Detect which cell encompasses the target text, then output its (X, Y) center coordinate. 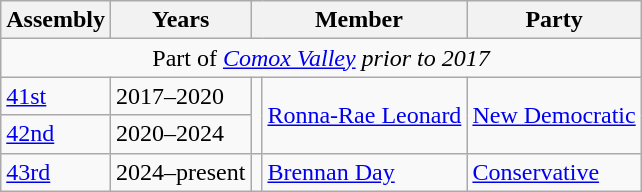
Ronna-Rae Leonard (364, 115)
Assembly (56, 20)
Brennan Day (364, 172)
Conservative (554, 172)
43rd (56, 172)
Part of Comox Valley prior to 2017 (321, 58)
Party (554, 20)
Years (180, 20)
41st (56, 96)
2020–2024 (180, 134)
New Democratic (554, 115)
2017–2020 (180, 96)
42nd (56, 134)
2024–present (180, 172)
Member (359, 20)
